Locate the cell with the specified text and output its (X, Y) center coordinate. 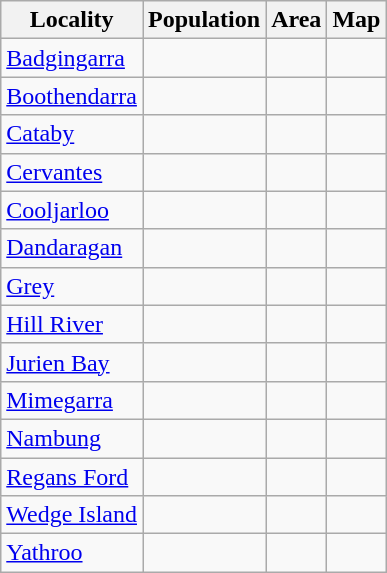
Cervantes (72, 172)
Dandaragan (72, 248)
Hill River (72, 324)
Grey (72, 286)
Badgingarra (72, 58)
Yathroo (72, 553)
Map (356, 20)
Cataby (72, 134)
Cooljarloo (72, 210)
Jurien Bay (72, 362)
Locality (72, 20)
Mimegarra (72, 400)
Area (296, 20)
Regans Ford (72, 477)
Nambung (72, 438)
Wedge Island (72, 515)
Population (204, 20)
Boothendarra (72, 96)
